Locate the cell with the specified text and output its (x, y) center coordinate. 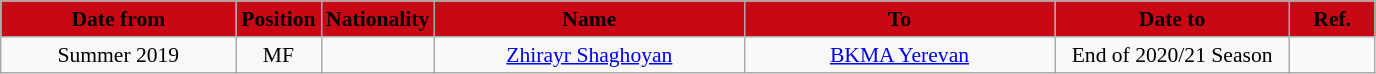
BKMA Yerevan (899, 55)
Ref. (1332, 19)
Nationality (378, 19)
Summer 2019 (118, 55)
Name (589, 19)
To (899, 19)
Date to (1172, 19)
End of 2020/21 Season (1172, 55)
MF (278, 55)
Position (278, 19)
Date from (118, 19)
Zhirayr Shaghoyan (589, 55)
